Scan for the cell matching the given text and deliver its [x, y] coordinate at center. 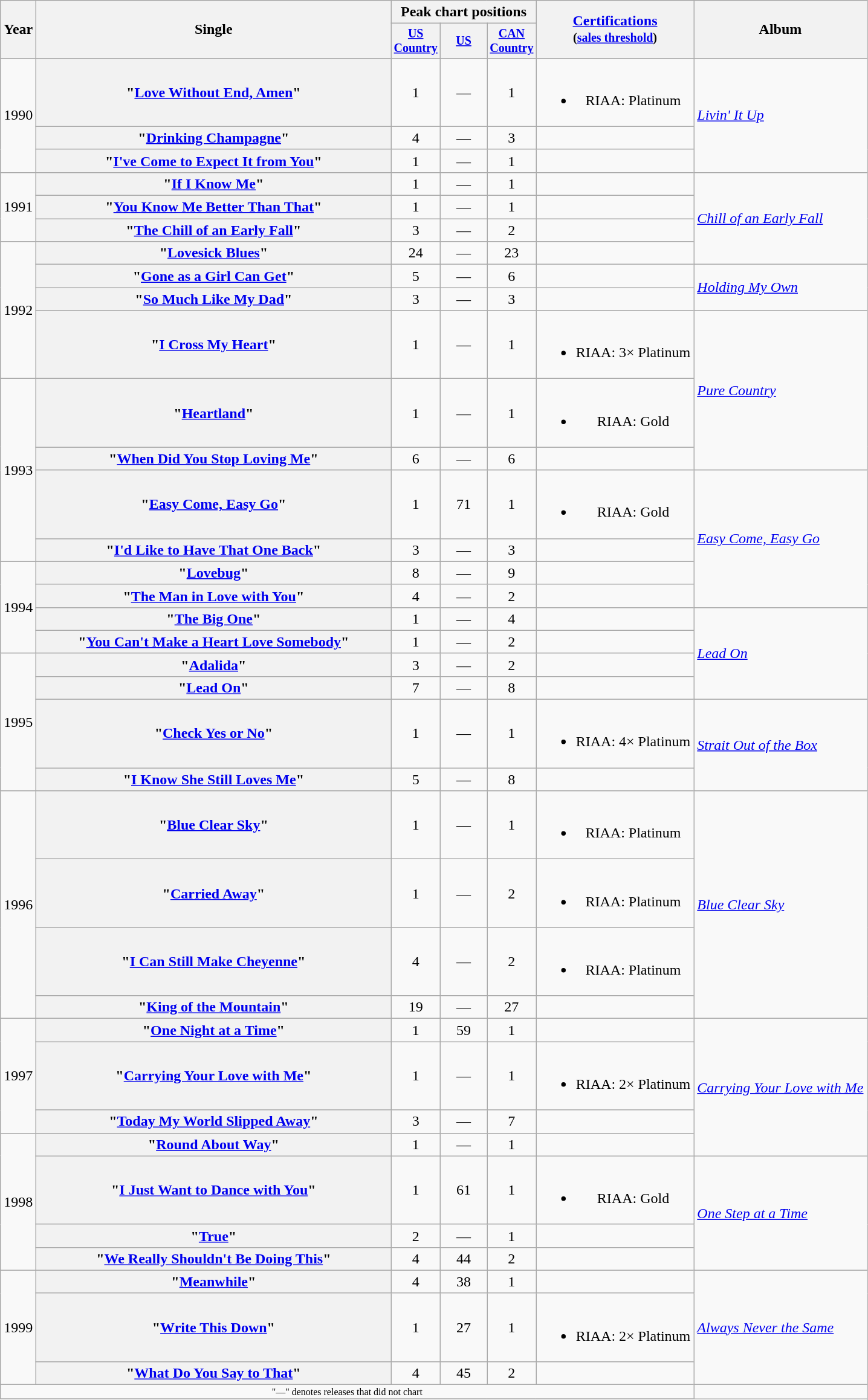
1990 [18, 115]
1996 [18, 905]
"Check Yes or No" [214, 734]
"Heartland" [214, 413]
US [464, 41]
1995 [18, 721]
"If I Know Me" [214, 184]
61 [464, 1190]
19 [416, 1007]
"Today My World Slipped Away" [214, 1121]
"King of the Mountain" [214, 1007]
"The Big One" [214, 619]
Certifications(sales threshold) [615, 30]
Livin' It Up [780, 115]
"Love Without End, Amen" [214, 92]
Pure Country [780, 390]
"You Know Me Better Than That" [214, 207]
Holding My Own [780, 288]
"I Can Still Make Cheyenne" [214, 962]
24 [416, 253]
"What Do You Say to That" [214, 1373]
"Easy Come, Easy Go" [214, 504]
71 [464, 504]
"One Night at a Time" [214, 1030]
"Lead On" [214, 688]
"Drinking Champagne" [214, 138]
Easy Come, Easy Go [780, 539]
"I've Come to Expect It from You" [214, 161]
"Carrying Your Love with Me" [214, 1076]
Peak chart positions [464, 12]
38 [464, 1282]
Carrying Your Love with Me [780, 1088]
"Carried Away" [214, 893]
"When Did You Stop Loving Me" [214, 459]
1993 [18, 470]
"True" [214, 1236]
"So Much Like My Dad" [214, 299]
"Write This Down" [214, 1327]
1991 [18, 207]
45 [464, 1373]
"Adalida" [214, 665]
"I Know She Still Loves Me" [214, 779]
59 [464, 1030]
"You Can't Make a Heart Love Somebody" [214, 642]
23 [512, 253]
"I Cross My Heart" [214, 344]
"Round About Way" [214, 1144]
Chill of an Early Fall [780, 218]
"I'd Like to Have That One Back" [214, 550]
Blue Clear Sky [780, 905]
"—" denotes releases that did not chart [347, 1392]
RIAA: 3× Platinum [615, 344]
1998 [18, 1201]
US Country [416, 41]
CAN Country [512, 41]
"I Just Want to Dance with You" [214, 1190]
1992 [18, 311]
"The Man in Love with You" [214, 596]
"Gone as a Girl Can Get" [214, 276]
Lead On [780, 653]
1999 [18, 1327]
One Step at a Time [780, 1213]
9 [512, 573]
"Lovesick Blues" [214, 253]
Strait Out of the Box [780, 746]
1994 [18, 607]
Album [780, 30]
"Lovebug" [214, 573]
Single [214, 30]
"We Really Shouldn't Be Doing This" [214, 1259]
"The Chill of an Early Fall" [214, 230]
44 [464, 1259]
1997 [18, 1076]
Always Never the Same [780, 1327]
Year [18, 30]
RIAA: 4× Platinum [615, 734]
"Meanwhile" [214, 1282]
"Blue Clear Sky" [214, 825]
